Search for the cell housing the specified text and yield its [x, y] center coordinate. 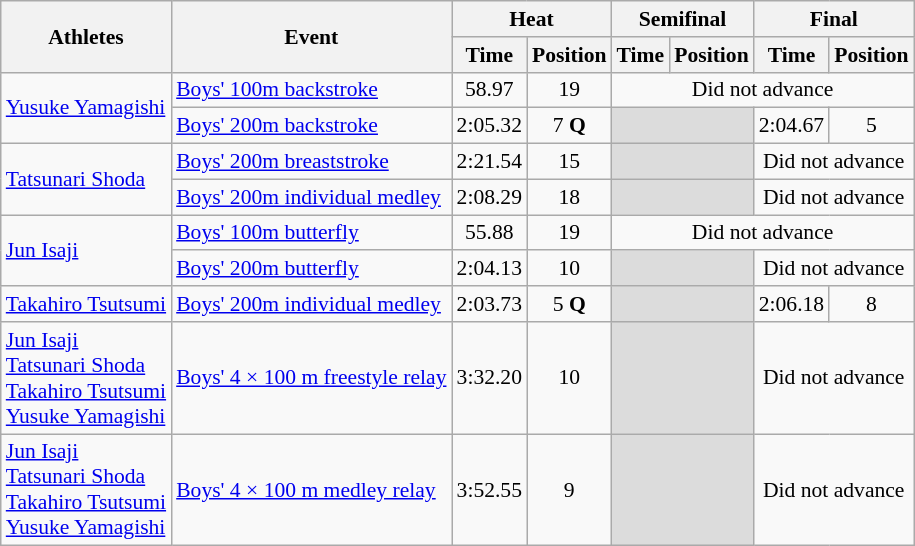
Takahiro Tsutsumi [86, 304]
7 Q [569, 126]
Final [834, 19]
55.88 [490, 233]
Semifinal [683, 19]
2:21.54 [490, 162]
58.97 [490, 90]
3:32.20 [490, 378]
5 Q [569, 304]
Tatsunari Shoda [86, 180]
Event [311, 36]
Athletes [86, 36]
Boys' 100m backstroke [311, 90]
2:05.32 [490, 126]
Boys' 4 × 100 m freestyle relay [311, 378]
Boys' 200m butterfly [311, 269]
2:06.18 [792, 304]
Boys' 200m backstroke [311, 126]
Jun Isaji [86, 250]
2:04.67 [792, 126]
3:52.55 [490, 490]
2:04.13 [490, 269]
8 [871, 304]
Boys' 4 × 100 m medley relay [311, 490]
Boys' 200m breaststroke [311, 162]
15 [569, 162]
5 [871, 126]
Yusuke Yamagishi [86, 108]
2:08.29 [490, 197]
Boys' 100m butterfly [311, 233]
Heat [532, 19]
18 [569, 197]
9 [569, 490]
2:03.73 [490, 304]
